Capture the cell that displays the provided text and extract its [X, Y] central coordinate. 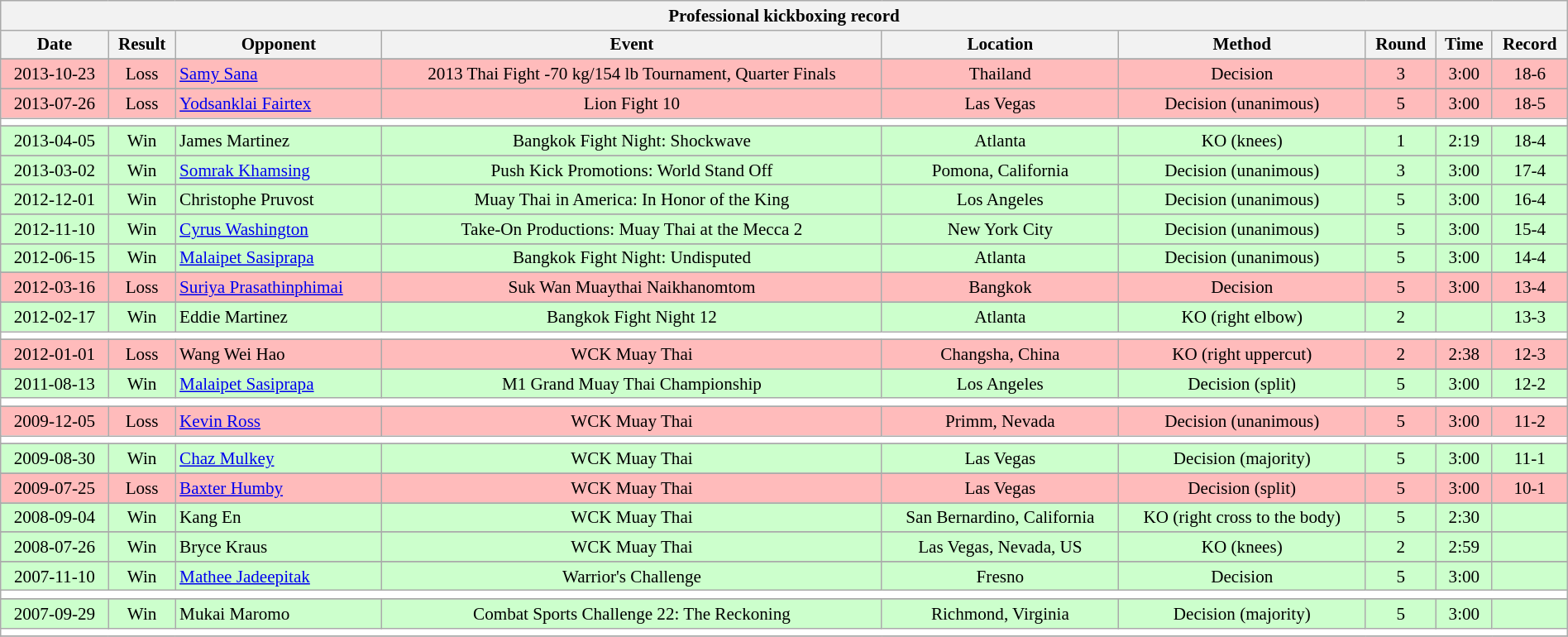
Bangkok Fight Night: Shockwave [632, 141]
Las Vegas, Nevada, US [1000, 546]
12-3 [1530, 354]
Result [142, 45]
New York City [1000, 228]
2013-10-23 [55, 74]
2007-11-10 [55, 576]
Bangkok Fight Night: Undisputed [632, 258]
KO (right elbow) [1242, 316]
16-4 [1530, 199]
2012-11-10 [55, 228]
Wang Wei Hao [278, 354]
Warrior's Challenge [632, 576]
Eddie Martinez [278, 316]
2008-09-04 [55, 518]
Take-On Productions: Muay Thai at the Mecca 2 [632, 228]
Bangkok Fight Night 12 [632, 316]
Fresno [1000, 576]
11-2 [1530, 420]
Primm, Nevada [1000, 420]
Location [1000, 45]
2008-07-26 [55, 546]
Baxter Humby [278, 488]
Record [1530, 45]
Samy Sana [278, 74]
11-1 [1530, 458]
2013-07-26 [55, 103]
1 [1401, 141]
Bryce Kraus [278, 546]
Mukai Maromo [278, 614]
2013-03-02 [55, 170]
2012-03-16 [55, 288]
KO (right cross to the body) [1242, 518]
James Martinez [278, 141]
Event [632, 45]
18-4 [1530, 141]
13-3 [1530, 316]
2013-04-05 [55, 141]
Suk Wan Muaythai Naikhanomtom [632, 288]
Changsha, China [1000, 354]
18-5 [1530, 103]
2012-06-15 [55, 258]
2:38 [1464, 354]
Somrak Khamsing [278, 170]
Push Kick Promotions: World Stand Off [632, 170]
2007-09-29 [55, 614]
Time [1464, 45]
13-4 [1530, 288]
Date [55, 45]
Richmond, Virginia [1000, 614]
Chaz Mulkey [278, 458]
15-4 [1530, 228]
Thailand [1000, 74]
Opponent [278, 45]
Pomona, California [1000, 170]
17-4 [1530, 170]
2:59 [1464, 546]
Kang En [278, 518]
2012-01-01 [55, 354]
2011-08-13 [55, 384]
2009-07-25 [55, 488]
Christophe Pruvost [278, 199]
Combat Sports Challenge 22: The Reckoning [632, 614]
San Bernardino, California [1000, 518]
Suriya Prasathinphimai [278, 288]
2009-08-30 [55, 458]
Muay Thai in America: In Honor of the King [632, 199]
2012-02-17 [55, 316]
Lion Fight 10 [632, 103]
M1 Grand Muay Thai Championship [632, 384]
18-6 [1530, 74]
Professional kickboxing record [784, 15]
2013 Thai Fight -70 kg/154 lb Tournament, Quarter Finals [632, 74]
Yodsanklai Fairtex [278, 103]
2:30 [1464, 518]
Kevin Ross [278, 420]
Mathee Jadeepitak [278, 576]
KO (right uppercut) [1242, 354]
14-4 [1530, 258]
2012-12-01 [55, 199]
2009-12-05 [55, 420]
10-1 [1530, 488]
Cyrus Washington [278, 228]
12-2 [1530, 384]
2:19 [1464, 141]
Round [1401, 45]
Bangkok [1000, 288]
Method [1242, 45]
